Capture the cell that displays the provided text and extract its [x, y] central coordinate. 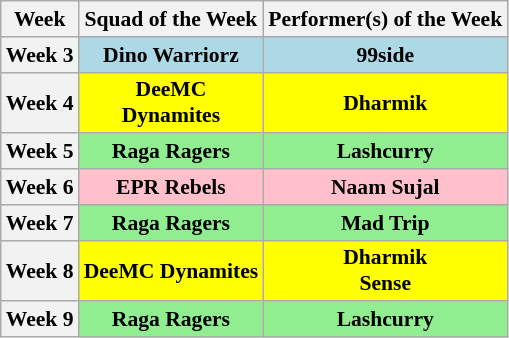
Week 3 [40, 55]
EPR Rebels [172, 187]
Squad of the Week [172, 19]
99side [385, 55]
Week 5 [40, 152]
Week 4 [40, 102]
Week 8 [40, 270]
Week [40, 19]
Mad Trip [385, 223]
DeeMC Dynamites [172, 270]
Naam Sujal [385, 187]
DharmikSense [385, 270]
Week 9 [40, 320]
Dharmik [385, 102]
Dino Warriorz [172, 55]
Week 7 [40, 223]
DeeMCDynamites [172, 102]
Week 6 [40, 187]
Performer(s) of the Week [385, 19]
